Return [X, Y] of the center of cell containing provided text 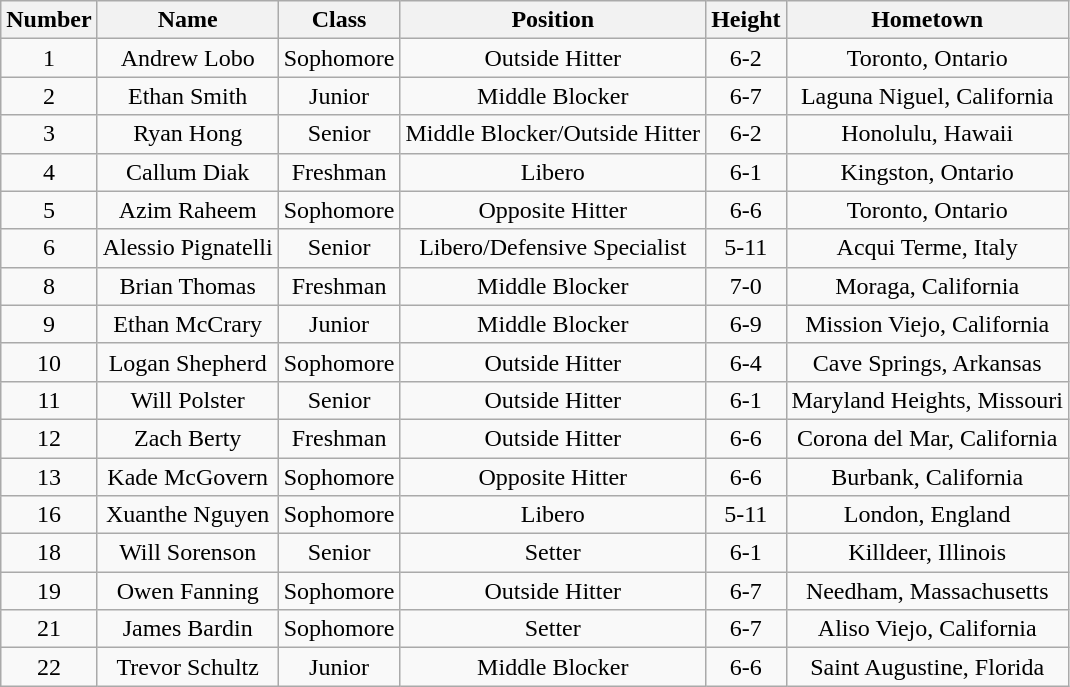
Burbank, California [927, 477]
Owen Fanning [188, 591]
6-9 [746, 324]
Trevor Schultz [188, 667]
Kade McGovern [188, 477]
Azim Raheem [188, 210]
Xuanthe Nguyen [188, 515]
18 [49, 553]
Corona del Mar, California [927, 438]
Position [553, 20]
Ethan McCrary [188, 324]
Alessio Pignatelli [188, 248]
Class [339, 20]
13 [49, 477]
6 [49, 248]
Will Polster [188, 400]
Saint Augustine, Florida [927, 667]
12 [49, 438]
Acqui Terme, Italy [927, 248]
Logan Shepherd [188, 362]
Andrew Lobo [188, 58]
Ethan Smith [188, 96]
Zach Berty [188, 438]
James Bardin [188, 629]
Cave Springs, Arkansas [927, 362]
9 [49, 324]
6-4 [746, 362]
1 [49, 58]
Honolulu, Hawaii [927, 134]
Kingston, Ontario [927, 172]
2 [49, 96]
Killdeer, Illinois [927, 553]
Aliso Viejo, California [927, 629]
Number [49, 20]
19 [49, 591]
London, England [927, 515]
Mission Viejo, California [927, 324]
Hometown [927, 20]
Ryan Hong [188, 134]
Callum Diak [188, 172]
Name [188, 20]
Libero/Defensive Specialist [553, 248]
Laguna Niguel, California [927, 96]
Needham, Massachusetts [927, 591]
Maryland Heights, Missouri [927, 400]
21 [49, 629]
10 [49, 362]
5 [49, 210]
Will Sorenson [188, 553]
11 [49, 400]
Middle Blocker/Outside Hitter [553, 134]
Brian Thomas [188, 286]
4 [49, 172]
7-0 [746, 286]
16 [49, 515]
Moraga, California [927, 286]
3 [49, 134]
8 [49, 286]
Height [746, 20]
22 [49, 667]
